Provide the [x, y] coordinate of the cell's center where the given text is located.  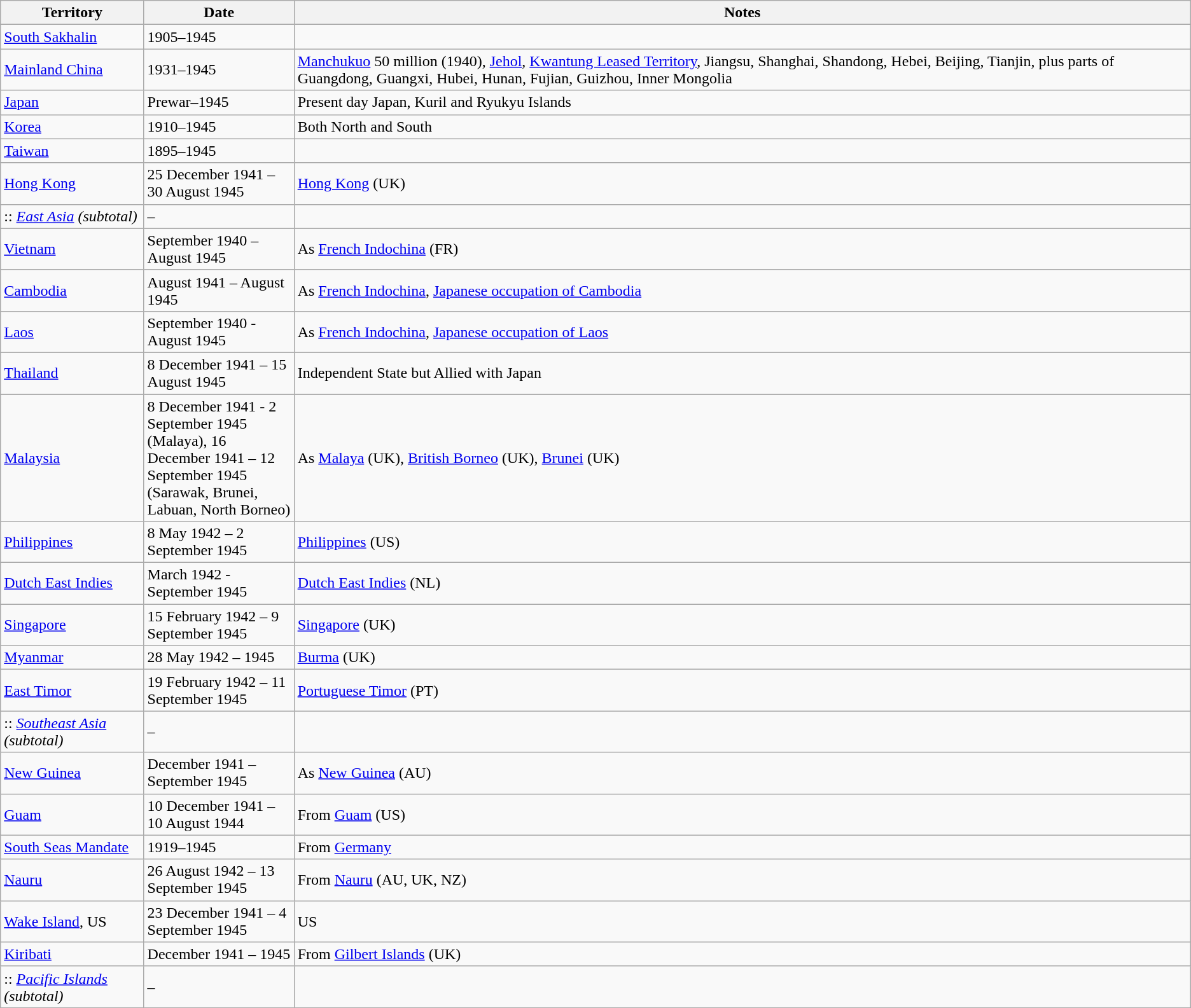
Hong Kong (UK) [742, 183]
10 December 1941 – 10 August 1944 [219, 814]
26 August 1942 – 13 September 1945 [219, 880]
Korea [73, 127]
8 December 1941 - 2 September 1945 (Malaya), 16 December 1941 – 12 September 1945 (Sarawak, Brunei, Labuan, North Borneo) [219, 458]
Dutch East Indies [73, 584]
:: Southeast Asia (subtotal) [73, 731]
Independent State but Allied with Japan [742, 373]
1931–1945 [219, 70]
From Nauru (AU, UK, NZ) [742, 880]
Both North and South [742, 127]
28 May 1942 – 1945 [219, 658]
:: East Asia (subtotal) [73, 216]
Present day Japan, Kuril and Ryukyu Islands [742, 102]
Thailand [73, 373]
As New Guinea (AU) [742, 773]
8 May 1942 – 2 September 1945 [219, 542]
South Seas Mandate [73, 847]
Burma (UK) [742, 658]
Laos [73, 332]
US [742, 921]
As French Indochina (FR) [742, 249]
Guam [73, 814]
As French Indochina, Japanese occupation of Laos [742, 332]
15 February 1942 – 9 September 1945 [219, 625]
Territory [73, 13]
December 1941 – September 1945 [219, 773]
Taiwan [73, 151]
1905–1945 [219, 37]
December 1941 – 1945 [219, 954]
1895–1945 [219, 151]
March 1942 - September 1945 [219, 584]
As French Indochina, Japanese occupation of Cambodia [742, 290]
23 December 1941 – 4 September 1945 [219, 921]
Wake Island, US [73, 921]
Philippines (US) [742, 542]
Malaysia [73, 458]
As Malaya (UK), British Borneo (UK), Brunei (UK) [742, 458]
Japan [73, 102]
Mainland China [73, 70]
Date [219, 13]
Singapore [73, 625]
Philippines [73, 542]
From Guam (US) [742, 814]
Kiribati [73, 954]
Myanmar [73, 658]
19 February 1942 – 11 September 1945 [219, 691]
Singapore (UK) [742, 625]
Vietnam [73, 249]
1910–1945 [219, 127]
Nauru [73, 880]
Portuguese Timor (PT) [742, 691]
East Timor [73, 691]
August 1941 – August 1945 [219, 290]
1919–1945 [219, 847]
From Gilbert Islands (UK) [742, 954]
Hong Kong [73, 183]
September 1940 – August 1945 [219, 249]
:: Pacific Islands (subtotal) [73, 987]
From Germany [742, 847]
25 December 1941 – 30 August 1945 [219, 183]
South Sakhalin [73, 37]
New Guinea [73, 773]
Cambodia [73, 290]
Prewar–1945 [219, 102]
Notes [742, 13]
Dutch East Indies (NL) [742, 584]
8 December 1941 – 15 August 1945 [219, 373]
September 1940 - August 1945 [219, 332]
